Provide the [X, Y] coordinate of the cell's center where the given text is located.  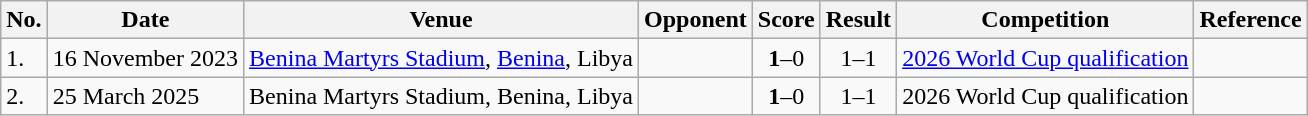
25 March 2025 [145, 96]
Date [145, 20]
16 November 2023 [145, 58]
Competition [1046, 20]
Venue [442, 20]
No. [24, 20]
Score [786, 20]
1. [24, 58]
Result [858, 20]
Opponent [696, 20]
Reference [1250, 20]
2. [24, 96]
